Scan for the cell matching the given text and deliver its (x, y) coordinate at center. 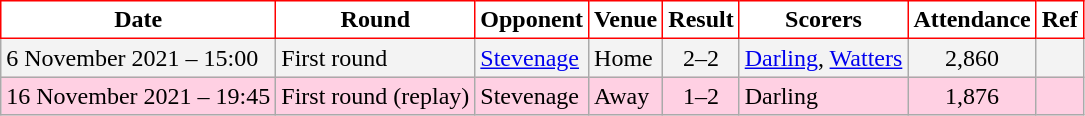
Attendance (972, 20)
Scorers (824, 20)
First round (replay) (376, 96)
6 November 2021 – 15:00 (138, 58)
Result (701, 20)
Ref (1060, 20)
Home (626, 58)
First round (376, 58)
1,876 (972, 96)
Darling, Watters (824, 58)
Opponent (532, 20)
16 November 2021 – 19:45 (138, 96)
Darling (824, 96)
Venue (626, 20)
Away (626, 96)
1–2 (701, 96)
Round (376, 20)
Date (138, 20)
2–2 (701, 58)
2,860 (972, 58)
